From the cell containing the given text, extract its center point as [x, y] coordinate. 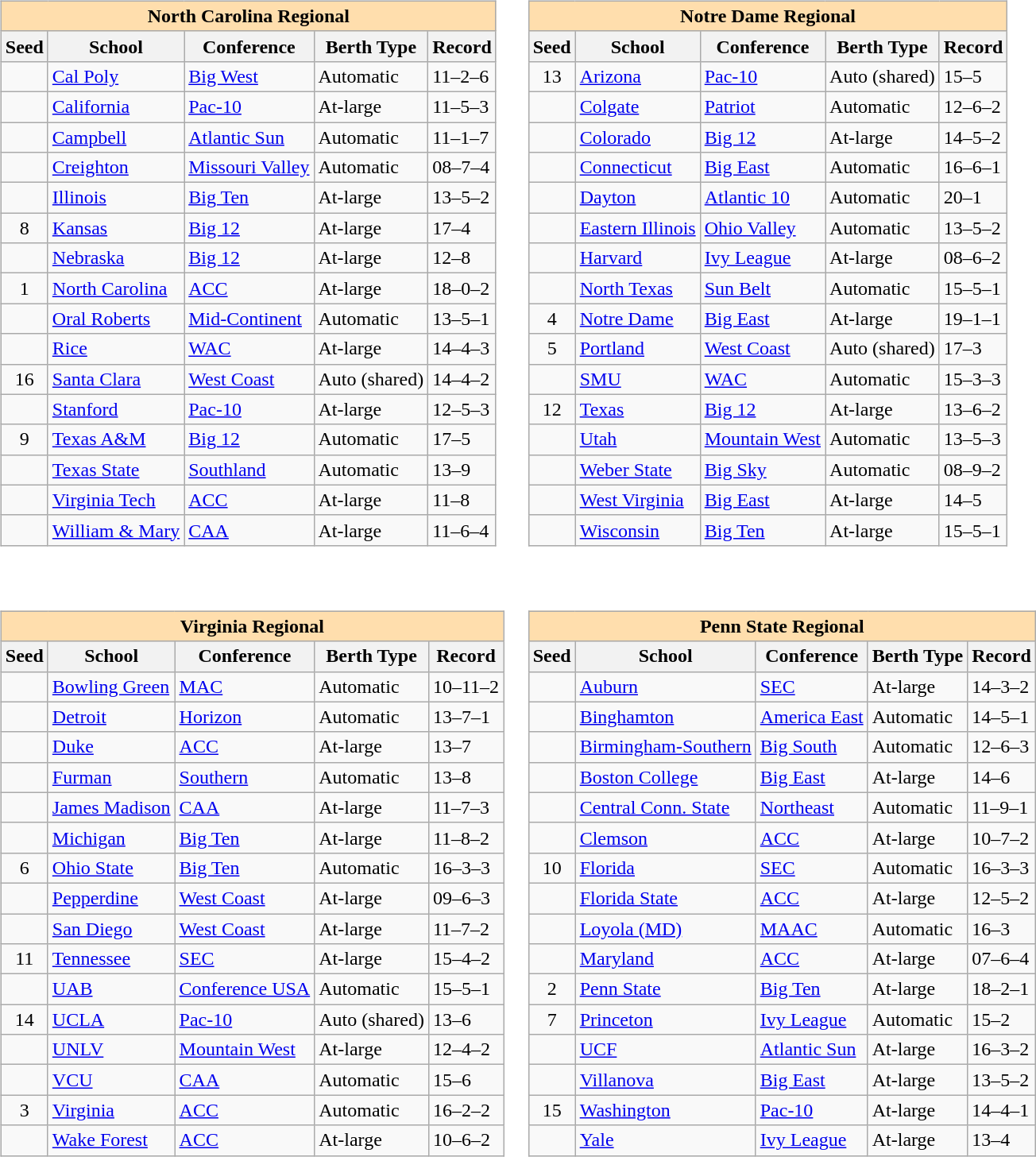
Sun Belt [763, 288]
12–5–2 [1002, 898]
Missouri Valley [249, 168]
SMU [637, 379]
08–9–2 [973, 470]
Villanova [666, 1080]
12 [551, 409]
14–4–1 [1002, 1110]
17–3 [973, 349]
Big West [249, 76]
Maryland [666, 959]
Atlantic 10 [763, 198]
Santa Clara [116, 379]
6 [24, 868]
08–7–4 [462, 168]
Michigan [111, 838]
13–4 [1002, 1140]
UCLA [111, 1020]
Notre Dame Regional [767, 16]
11–8–2 [466, 838]
Campbell [116, 137]
Penn State [666, 989]
5 [551, 349]
15–4–2 [466, 959]
North Carolina [116, 288]
3 [24, 1110]
12–8 [462, 258]
16–6–1 [973, 168]
10–6–2 [466, 1140]
13–6 [466, 1020]
Detroit [111, 717]
13–8 [466, 777]
Furman [111, 777]
10–11–2 [466, 687]
UNLV [111, 1050]
Nebraska [116, 258]
10–7–2 [1002, 838]
1 [24, 288]
13–6–2 [973, 409]
12–6–2 [973, 106]
Pepperdine [111, 898]
Harvard [637, 258]
Southern [245, 777]
Washington [666, 1110]
15–3–3 [973, 379]
Clemson [666, 838]
14–5–1 [1002, 717]
Wake Forest [111, 1140]
07–6–4 [1002, 959]
VCU [111, 1080]
Bowling Green [111, 687]
14–5 [973, 500]
11–7–3 [466, 807]
Yale [666, 1140]
Illinois [116, 198]
UAB [111, 989]
Oral Roberts [116, 319]
13–5–1 [462, 319]
MAAC [812, 929]
15 [551, 1110]
12–6–3 [1002, 747]
8 [24, 228]
12–4–2 [466, 1050]
14–6 [1002, 777]
18–0–2 [462, 288]
14–3–2 [1002, 687]
Portland [637, 349]
Dayton [637, 198]
Texas [637, 409]
14 [24, 1020]
11 [24, 959]
Texas A&M [116, 439]
North Carolina Regional [248, 16]
Horizon [245, 717]
14–5–2 [973, 137]
17–4 [462, 228]
Princeton [666, 1020]
Connecticut [637, 168]
13–5–3 [973, 439]
11–5–3 [462, 106]
11–2–6 [462, 76]
West Virginia [637, 500]
11–8 [462, 500]
15–6 [466, 1080]
11–7–2 [466, 929]
Southland [249, 470]
Central Conn. State [666, 807]
Florida [666, 868]
Big South [812, 747]
Stanford [116, 409]
Notre Dame [637, 319]
Ohio Valley [763, 228]
Wisconsin [637, 530]
Tennessee [111, 959]
Rice [116, 349]
7 [551, 1020]
Kansas [116, 228]
Binghamton [666, 717]
13–9 [462, 470]
Colorado [637, 137]
09–6–3 [466, 898]
08–6–2 [973, 258]
Loyola (MD) [666, 929]
11–1–7 [462, 137]
11–9–1 [1002, 807]
Virginia Tech [116, 500]
Colgate [637, 106]
Boston College [666, 777]
Virginia Regional [252, 626]
13–7 [466, 747]
12–5–3 [462, 409]
Creighton [116, 168]
William & Mary [116, 530]
13 [551, 76]
11–6–4 [462, 530]
18–2–1 [1002, 989]
Birmingham-Southern [666, 747]
Duke [111, 747]
13–7–1 [466, 717]
America East [812, 717]
Northeast [812, 807]
16–3–2 [1002, 1050]
4 [551, 319]
10 [551, 868]
14–4–3 [462, 349]
20–1 [973, 198]
19–1–1 [973, 319]
Utah [637, 439]
Big Sky [763, 470]
15–5 [973, 76]
MAC [245, 687]
North Texas [637, 288]
15–2 [1002, 1020]
UCF [666, 1050]
Ohio State [111, 868]
16–3 [1002, 929]
Conference USA [245, 989]
17–5 [462, 439]
14–4–2 [462, 379]
Penn State Regional [782, 626]
Eastern Illinois [637, 228]
James Madison [111, 807]
Patriot [763, 106]
Texas State [116, 470]
Cal Poly [116, 76]
Auburn [666, 687]
Arizona [637, 76]
16 [24, 379]
16–2–2 [466, 1110]
San Diego [111, 929]
Mid-Continent [249, 319]
California [116, 106]
Weber State [637, 470]
Florida State [666, 898]
Virginia [111, 1110]
2 [551, 989]
9 [24, 439]
